Search for the cell housing the specified text and yield its (X, Y) center coordinate. 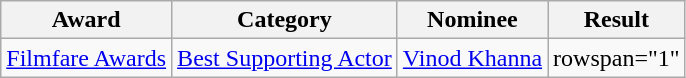
Result (617, 20)
Filmfare Awards (86, 58)
Category (285, 20)
Award (86, 20)
rowspan="1" (617, 58)
Vinod Khanna (472, 58)
Nominee (472, 20)
Best Supporting Actor (285, 58)
